Extract the (x, y) coordinate from the center of the cell holding the provided text.  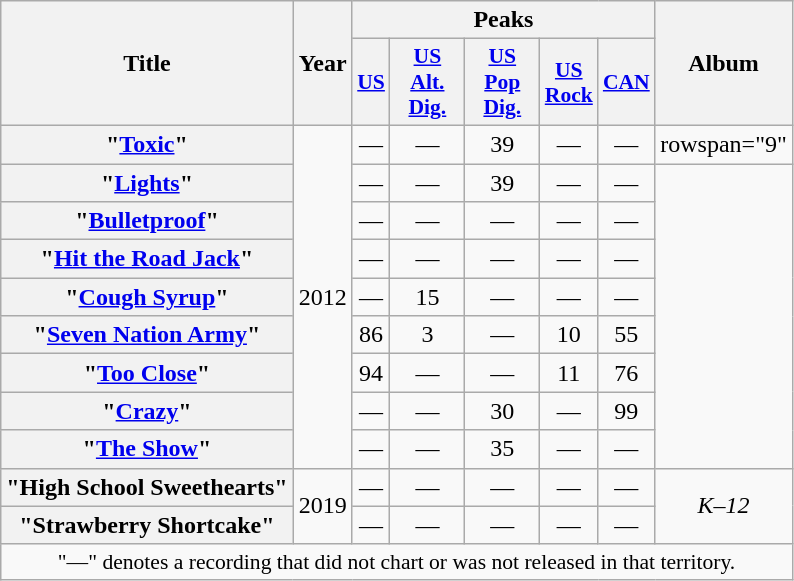
"The Show" (147, 449)
11 (569, 373)
CAN (626, 82)
86 (371, 335)
30 (502, 411)
Title (147, 64)
"Lights" (147, 183)
15 (428, 297)
USPopDig. (502, 82)
55 (626, 335)
"Strawberry Shortcake" (147, 525)
"Toxic" (147, 144)
"Bulletproof" (147, 221)
2019 (322, 506)
"Cough Syrup" (147, 297)
10 (569, 335)
"Seven Nation Army" (147, 335)
94 (371, 373)
99 (626, 411)
35 (502, 449)
Year (322, 64)
USAlt.Dig. (428, 82)
USRock (569, 82)
"Crazy" (147, 411)
"Hit the Road Jack" (147, 259)
2012 (322, 296)
K–12 (724, 506)
"Too Close" (147, 373)
US (371, 82)
"High School Sweethearts" (147, 487)
"—" denotes a recording that did not chart or was not released in that territory. (397, 562)
3 (428, 335)
Album (724, 64)
76 (626, 373)
rowspan="9" (724, 144)
Peaks (504, 20)
